Identify which cell holds the provided text, then report its [x, y] central coordinate. 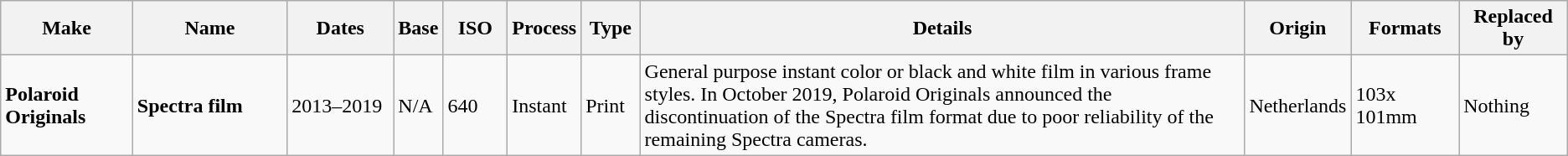
Spectra film [209, 106]
Make [67, 29]
Dates [340, 29]
Replaced by [1513, 29]
N/A [419, 106]
Formats [1406, 29]
Nothing [1513, 106]
Name [209, 29]
Base [419, 29]
ISO [476, 29]
2013–2019 [340, 106]
Netherlands [1298, 106]
Polaroid Originals [67, 106]
Print [611, 106]
Process [544, 29]
Type [611, 29]
Origin [1298, 29]
Details [942, 29]
103x 101mm [1406, 106]
640 [476, 106]
Instant [544, 106]
